Return [x, y] of the center of cell containing provided text 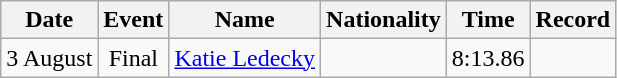
Time [488, 20]
Event [134, 20]
Nationality [384, 20]
Katie Ledecky [245, 58]
8:13.86 [488, 58]
3 August [50, 58]
Date [50, 20]
Name [245, 20]
Record [573, 20]
Final [134, 58]
